Find where the given text appears and provide that cell's center as [x, y] coordinate. 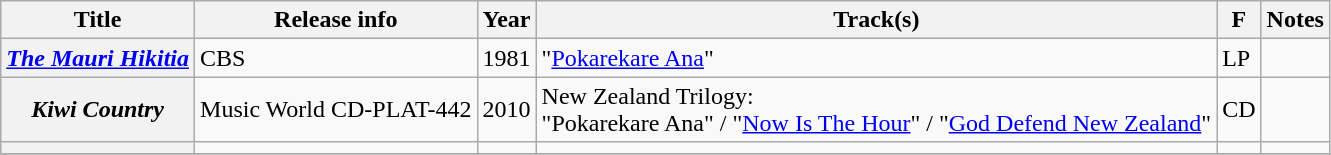
The Mauri Hikitia [98, 58]
1981 [506, 58]
CD [1239, 110]
Release info [336, 20]
2010 [506, 110]
Kiwi Country [98, 110]
Notes [1295, 20]
F [1239, 20]
"Pokarekare Ana" [876, 58]
Year [506, 20]
Title [98, 20]
New Zealand Trilogy:"Pokarekare Ana" / "Now Is The Hour" / "God Defend New Zealand" [876, 110]
CBS [336, 58]
Track(s) [876, 20]
LP [1239, 58]
Music World CD-PLAT-442 [336, 110]
